Pinpoint the cell where the given text exists, returning its [X, Y] midpoint coordinate. 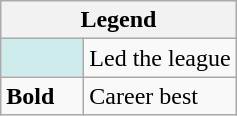
Career best [160, 96]
Legend [118, 20]
Bold [42, 96]
Led the league [160, 58]
